Output the (X, Y) coordinate of the center of the cell containing the given text.  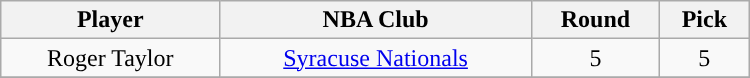
Syracuse Nationals (376, 58)
Round (595, 20)
Pick (704, 20)
Roger Taylor (110, 58)
Player (110, 20)
NBA Club (376, 20)
